Search for the cell housing the specified text and yield its (X, Y) center coordinate. 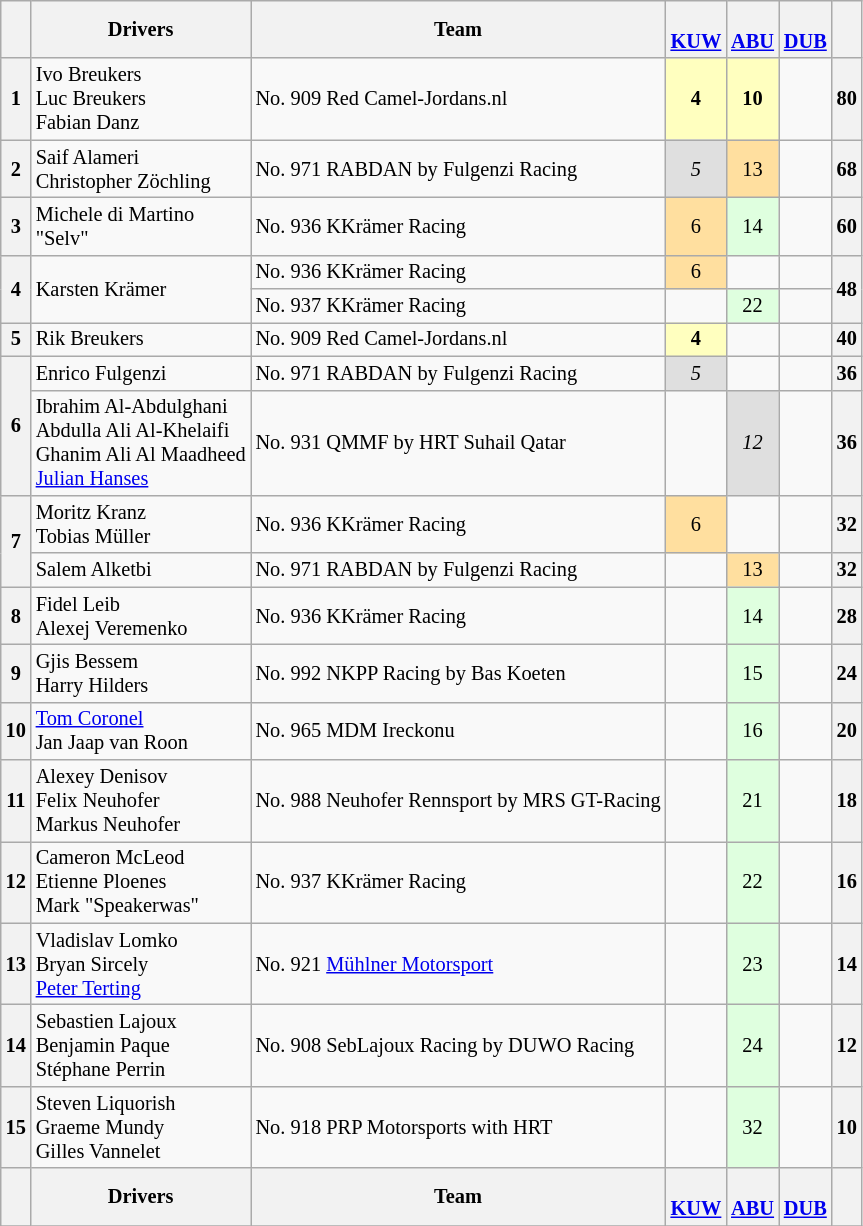
2 (16, 169)
Sebastien Lajoux Benjamin Paque Stéphane Perrin (141, 1045)
Steven Liquorish Graeme Mundy Gilles Vannelet (141, 1127)
60 (847, 226)
Ibrahim Al-Abdulghani Abdulla Ali Al-Khelaifi Ghanim Ali Al Maadheed Julian Hanses (141, 443)
23 (752, 964)
1 (16, 99)
40 (847, 339)
20 (847, 731)
3 (16, 226)
No. 921 Mühlner Motorsport (458, 964)
Enrico Fulgenzi (141, 373)
No. 992 NKPP Racing by Bas Koeten (458, 673)
8 (16, 616)
48 (847, 288)
7 (16, 540)
11 (16, 801)
Gjis Bessem Harry Hilders (141, 673)
Rik Breukers (141, 339)
No. 918 PRP Motorsports with HRT (458, 1127)
Michele di Martino "Selv" (141, 226)
Ivo Breukers Luc Breukers Fabian Danz (141, 99)
No. 965 MDM Ireckonu (458, 731)
80 (847, 99)
Moritz Kranz Tobias Müller (141, 524)
18 (847, 801)
21 (752, 801)
No. 931 QMMF by HRT Suhail Qatar (458, 443)
Karsten Krämer (141, 288)
Vladislav Lomko Bryan Sircely Peter Terting (141, 964)
28 (847, 616)
Saif Alameri Christopher Zöchling (141, 169)
Alexey Denisov Felix Neuhofer Markus Neuhofer (141, 801)
Cameron McLeod Etienne Ploenes Mark "Speakerwas" (141, 882)
No. 908 SebLajoux Racing by DUWO Racing (458, 1045)
Fidel Leib Alexej Veremenko (141, 616)
9 (16, 673)
Salem Alketbi (141, 570)
Tom Coronel Jan Jaap van Roon (141, 731)
68 (847, 169)
No. 988 Neuhofer Rennsport by MRS GT-Racing (458, 801)
